Locate the cell with the specified text and output its (x, y) center coordinate. 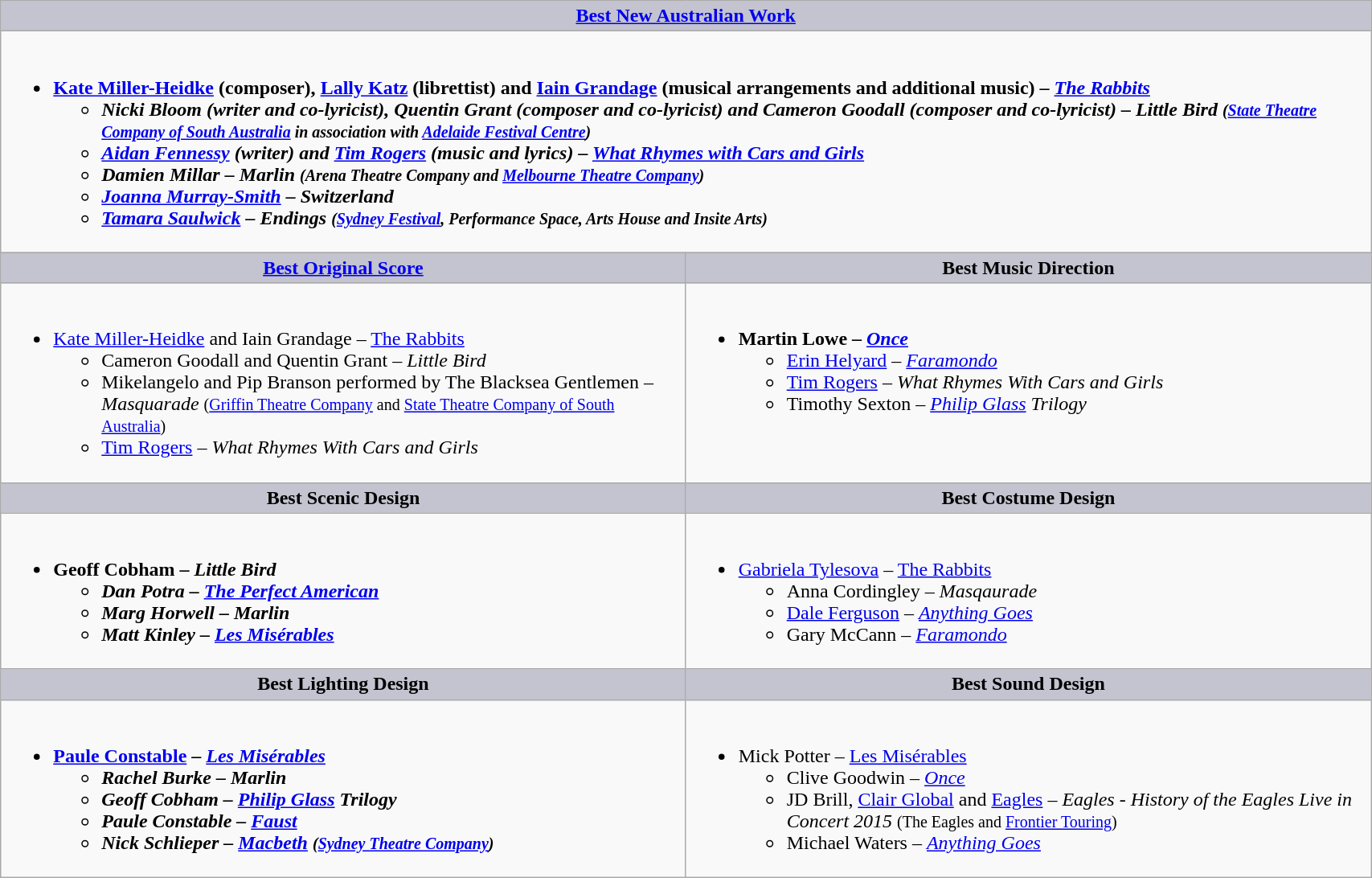
Geoff Cobham – Little BirdDan Potra – The Perfect AmericanMarg Horwell – MarlinMatt Kinley – Les Misérables (343, 591)
Gabriela Tylesova – The RabbitsAnna Cordingley – MasqauradeDale Ferguson – Anything GoesGary McCann – Faramondo (1028, 591)
Best Scenic Design (343, 498)
Best Sound Design (1028, 684)
Best New Australian Work (686, 16)
Best Costume Design (1028, 498)
Best Original Score (343, 268)
Best Lighting Design (343, 684)
Best Music Direction (1028, 268)
Martin Lowe – OnceErin Helyard – FaramondoTim Rogers – What Rhymes With Cars and GirlsTimothy Sexton – Philip Glass Trilogy (1028, 383)
